From the cell containing the given text, extract its center point as [x, y] coordinate. 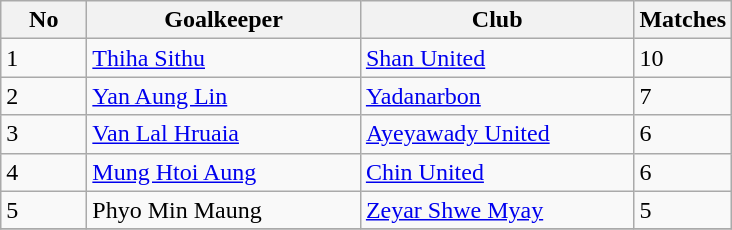
Club [497, 20]
7 [683, 96]
3 [44, 134]
2 [44, 96]
4 [44, 172]
Ayeyawady United [497, 134]
1 [44, 58]
Zeyar Shwe Myay [497, 210]
Yadanarbon [497, 96]
Yan Aung Lin [224, 96]
Goalkeeper [224, 20]
No [44, 20]
Shan United [497, 58]
10 [683, 58]
Matches [683, 20]
Chin United [497, 172]
Thiha Sithu [224, 58]
Van Lal Hruaia [224, 134]
Phyo Min Maung [224, 210]
Mung Htoi Aung [224, 172]
